Determine the (x, y) coordinate at the center of the cell enclosing the given text.  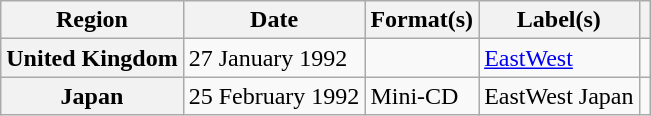
EastWest Japan (559, 96)
Japan (92, 96)
United Kingdom (92, 58)
Region (92, 20)
EastWest (559, 58)
Label(s) (559, 20)
Date (274, 20)
Mini-CD (422, 96)
25 February 1992 (274, 96)
27 January 1992 (274, 58)
Format(s) (422, 20)
